Output the [x, y] coordinate of the center of the cell containing the given text.  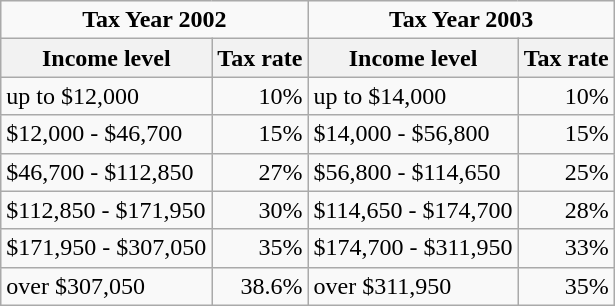
$114,650 - $174,700 [413, 210]
27% [260, 172]
$46,700 - $112,850 [106, 172]
up to $14,000 [413, 96]
38.6% [260, 286]
$174,700 - $311,950 [413, 248]
over $311,950 [413, 286]
28% [566, 210]
Tax Year 2003 [461, 20]
$112,850 - $171,950 [106, 210]
over $307,050 [106, 286]
up to $12,000 [106, 96]
$171,950 - $307,050 [106, 248]
Tax Year 2002 [154, 20]
$12,000 - $46,700 [106, 134]
$56,800 - $114,650 [413, 172]
25% [566, 172]
30% [260, 210]
$14,000 - $56,800 [413, 134]
33% [566, 248]
